Capture the cell that displays the provided text and extract its (X, Y) central coordinate. 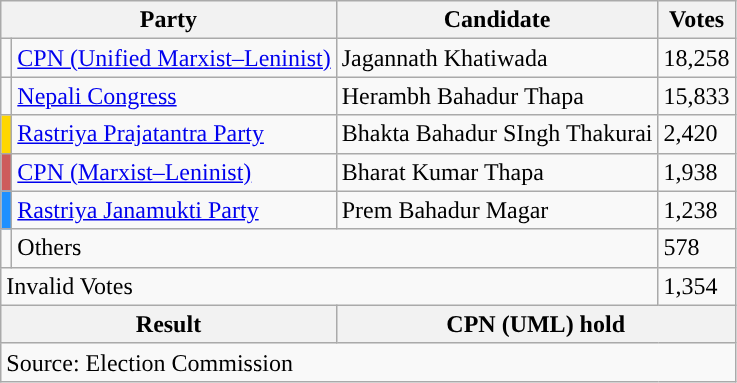
CPN (Unified Marxist–Leninist) (174, 58)
1,938 (696, 172)
Party (168, 20)
Source: Election Commission (368, 362)
Candidate (497, 20)
18,258 (696, 58)
CPN (Marxist–Leninist) (174, 172)
Result (168, 324)
Nepali Congress (174, 96)
1,238 (696, 210)
Bharat Kumar Thapa (497, 172)
Others (335, 248)
CPN (UML) hold (536, 324)
Rastriya Prajatantra Party (174, 134)
1,354 (696, 286)
Votes (696, 20)
Jagannath Khatiwada (497, 58)
2,420 (696, 134)
Herambh Bahadur Thapa (497, 96)
Invalid Votes (330, 286)
Rastriya Janamukti Party (174, 210)
15,833 (696, 96)
Bhakta Bahadur SIngh Thakurai (497, 134)
Prem Bahadur Magar (497, 210)
578 (696, 248)
